Return [x, y] of the center of cell containing provided text 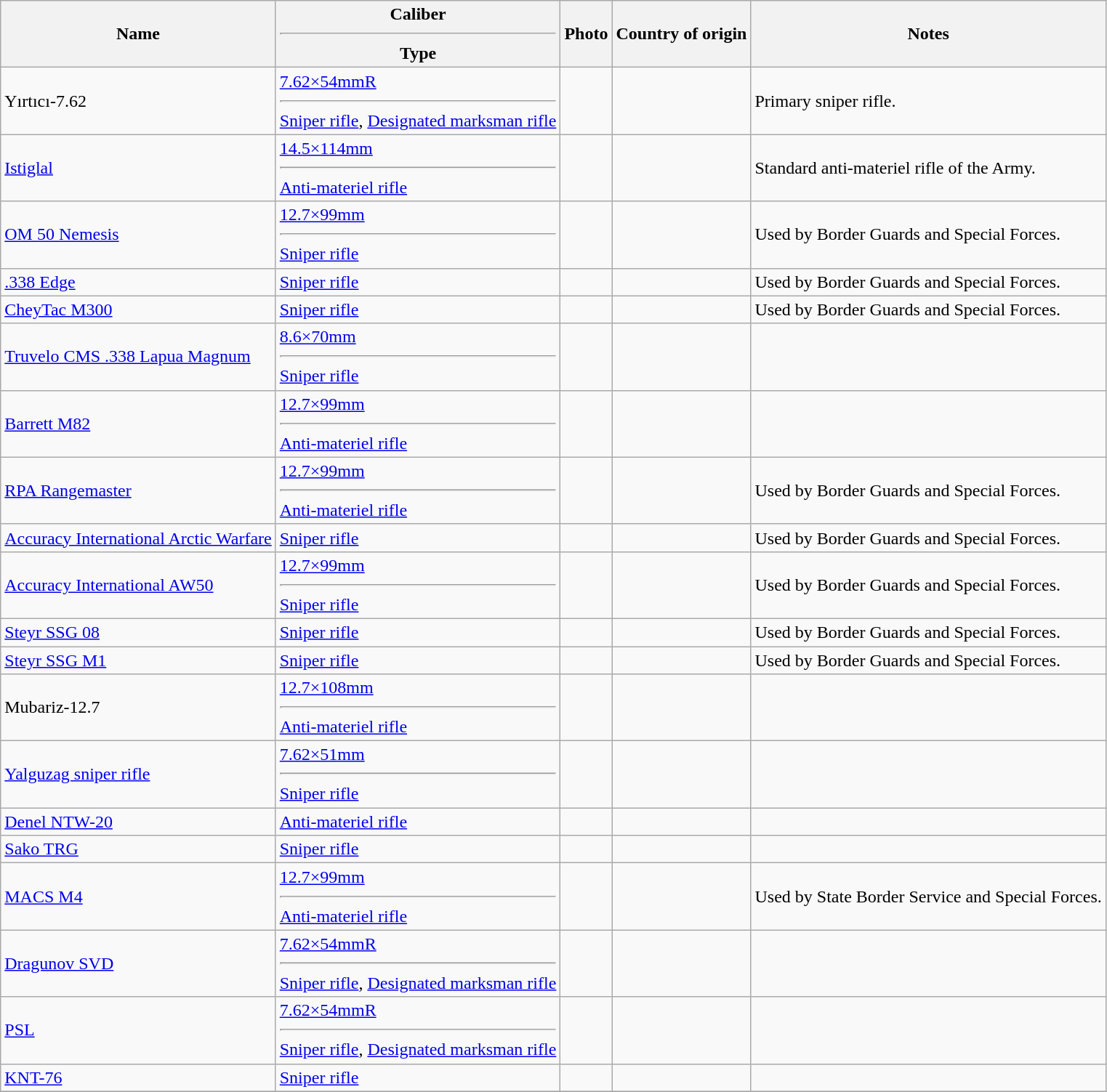
.338 Edge [138, 282]
Steyr SSG M1 [138, 660]
Used by State Border Service and Special Forces. [928, 897]
Yırtıcı-7.62 [138, 101]
Mubariz-12.7 [138, 708]
Istiglal [138, 168]
Country of origin [682, 34]
Steyr SSG 08 [138, 632]
MACS M4 [138, 897]
CheyTac M300 [138, 310]
Truvelo CMS .338 Lapua Magnum [138, 357]
Primary sniper rifle. [928, 101]
Accuracy International AW50 [138, 585]
CaliberType [418, 34]
Yalguzag sniper rifle [138, 774]
Name [138, 34]
Photo [586, 34]
8.6×70mmSniper rifle [418, 357]
Anti-materiel rifle [418, 822]
Accuracy International Arctic Warfare [138, 538]
12.7×108mmAnti-materiel rifle [418, 708]
7.62×51mmSniper rifle [418, 774]
Notes [928, 34]
Denel NTW-20 [138, 822]
Dragunov SVD [138, 963]
RPA Rangemaster [138, 490]
Standard anti-materiel rifle of the Army. [928, 168]
PSL [138, 1030]
14.5×114mmAnti-materiel rifle [418, 168]
OM 50 Nemesis [138, 235]
KNT-76 [138, 1077]
Sako TRG [138, 849]
Barrett M82 [138, 424]
